Find where the given text appears and provide that cell's center as (X, Y) coordinate. 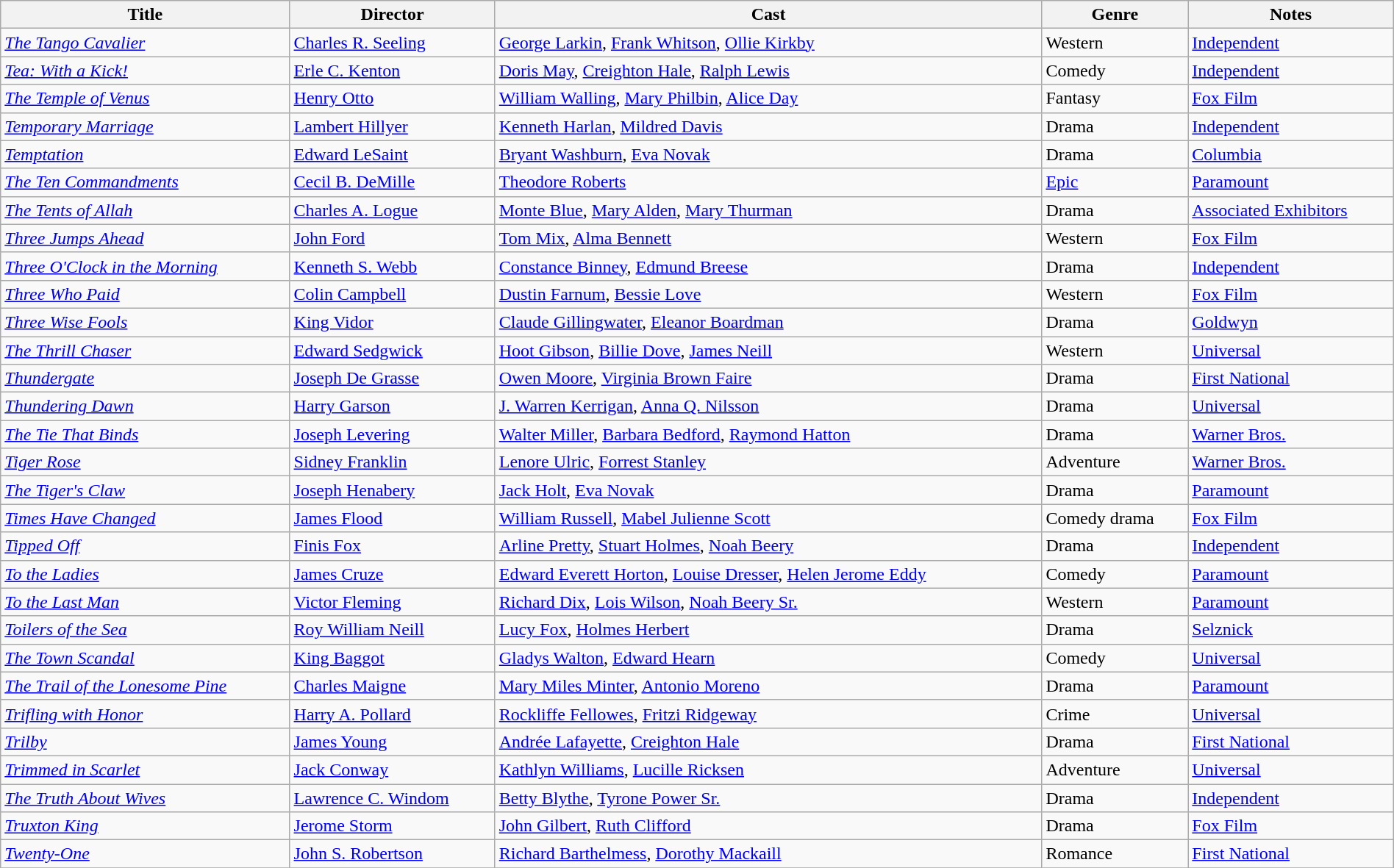
Title (146, 15)
Selznick (1291, 630)
The Tango Cavalier (146, 43)
William Walling, Mary Philbin, Alice Day (768, 98)
Twenty-One (146, 854)
William Russell, Mabel Julienne Scott (768, 518)
Owen Moore, Virginia Brown Faire (768, 379)
Victor Fleming (393, 602)
Jerome Storm (393, 826)
Crime (1115, 714)
Thundering Dawn (146, 406)
James Young (393, 742)
The Trail of the Lonesome Pine (146, 686)
George Larkin, Frank Whitson, Ollie Kirkby (768, 43)
Temporary Marriage (146, 126)
Three Who Paid (146, 294)
Kenneth Harlan, Mildred Davis (768, 126)
Walter Miller, Barbara Bedford, Raymond Hatton (768, 434)
Three O'Clock in the Morning (146, 266)
Constance Binney, Edmund Breese (768, 266)
To the Ladies (146, 574)
Roy William Neill (393, 630)
The Tents of Allah (146, 210)
Harry Garson (393, 406)
Three Wise Fools (146, 322)
Lucy Fox, Holmes Herbert (768, 630)
Edward Sedgwick (393, 351)
King Vidor (393, 322)
Charles Maigne (393, 686)
Arline Pretty, Stuart Holmes, Noah Beery (768, 546)
Edward LeSaint (393, 154)
Hoot Gibson, Billie Dove, James Neill (768, 351)
Erle C. Kenton (393, 71)
J. Warren Kerrigan, Anna Q. Nilsson (768, 406)
Tiger Rose (146, 462)
Charles R. Seeling (393, 43)
Comedy drama (1115, 518)
Tea: With a Kick! (146, 71)
Charles A. Logue (393, 210)
Tom Mix, Alma Bennett (768, 238)
Monte Blue, Mary Alden, Mary Thurman (768, 210)
Tipped Off (146, 546)
Kenneth S. Webb (393, 266)
Genre (1115, 15)
To the Last Man (146, 602)
Harry A. Pollard (393, 714)
Bryant Washburn, Eva Novak (768, 154)
Lambert Hillyer (393, 126)
John Ford (393, 238)
Epic (1115, 182)
Three Jumps Ahead (146, 238)
Mary Miles Minter, Antonio Moreno (768, 686)
Trilby (146, 742)
Toilers of the Sea (146, 630)
Gladys Walton, Edward Hearn (768, 658)
Sidney Franklin (393, 462)
Trifling with Honor (146, 714)
Richard Barthelmess, Dorothy Mackaill (768, 854)
Theodore Roberts (768, 182)
Trimmed in Scarlet (146, 770)
Thundergate (146, 379)
James Cruze (393, 574)
Cast (768, 15)
Times Have Changed (146, 518)
Betty Blythe, Tyrone Power Sr. (768, 797)
Rockliffe Fellowes, Fritzi Ridgeway (768, 714)
Notes (1291, 15)
The Tiger's Claw (146, 490)
Edward Everett Horton, Louise Dresser, Helen Jerome Eddy (768, 574)
The Town Scandal (146, 658)
Henry Otto (393, 98)
Jack Conway (393, 770)
Joseph Henabery (393, 490)
Joseph De Grasse (393, 379)
Dustin Farnum, Bessie Love (768, 294)
Richard Dix, Lois Wilson, Noah Beery Sr. (768, 602)
Temptation (146, 154)
Colin Campbell (393, 294)
Claude Gillingwater, Eleanor Boardman (768, 322)
Goldwyn (1291, 322)
Cecil B. DeMille (393, 182)
Director (393, 15)
The Tie That Binds (146, 434)
King Baggot (393, 658)
Lenore Ulric, Forrest Stanley (768, 462)
The Ten Commandments (146, 182)
James Flood (393, 518)
Lawrence C. Windom (393, 797)
John Gilbert, Ruth Clifford (768, 826)
Joseph Levering (393, 434)
Andrée Lafayette, Creighton Hale (768, 742)
Jack Holt, Eva Novak (768, 490)
Fantasy (1115, 98)
Kathlyn Williams, Lucille Ricksen (768, 770)
Doris May, Creighton Hale, Ralph Lewis (768, 71)
Columbia (1291, 154)
Truxton King (146, 826)
The Thrill Chaser (146, 351)
The Truth About Wives (146, 797)
Finis Fox (393, 546)
John S. Robertson (393, 854)
Associated Exhibitors (1291, 210)
Romance (1115, 854)
The Temple of Venus (146, 98)
